Output the (x, y) coordinate of the center of the cell containing the given text.  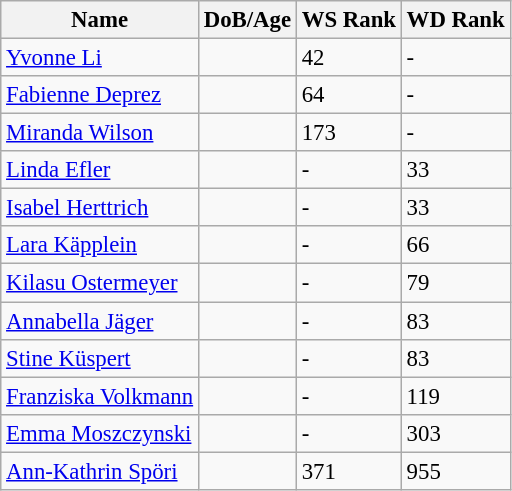
119 (456, 396)
Fabienne Deprez (100, 95)
371 (348, 471)
Franziska Volkmann (100, 396)
Yvonne Li (100, 58)
42 (348, 58)
Ann-Kathrin Spöri (100, 471)
79 (456, 283)
64 (348, 95)
Lara Käpplein (100, 245)
Stine Küspert (100, 358)
Linda Efler (100, 170)
WD Rank (456, 20)
303 (456, 433)
Annabella Jäger (100, 321)
955 (456, 471)
Kilasu Ostermeyer (100, 283)
Name (100, 20)
66 (456, 245)
WS Rank (348, 20)
Isabel Herttrich (100, 208)
173 (348, 133)
Emma Moszczynski (100, 433)
DoB/Age (247, 20)
Miranda Wilson (100, 133)
